Scan for the cell matching the given text and deliver its (x, y) coordinate at center. 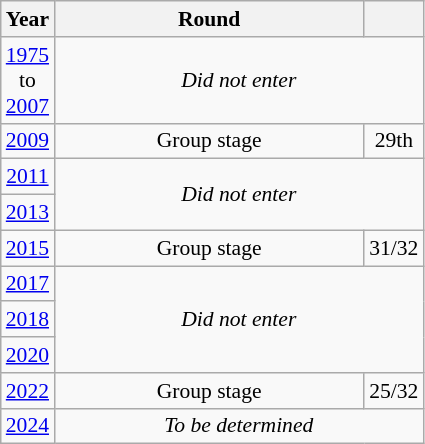
2020 (28, 355)
2015 (28, 248)
1975to2007 (28, 80)
2011 (28, 177)
Round (209, 19)
2022 (28, 391)
2024 (28, 426)
2018 (28, 320)
31/32 (394, 248)
2013 (28, 213)
Year (28, 19)
2009 (28, 141)
2017 (28, 284)
25/32 (394, 391)
To be determined (238, 426)
29th (394, 141)
